Provide the (x, y) coordinate of the cell's center where the given text is located.  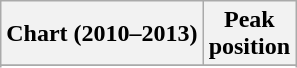
Peakposition (249, 34)
Chart (2010–2013) (102, 34)
